For the text-containing cell, return its midpoint in (X, Y) coordinate format. 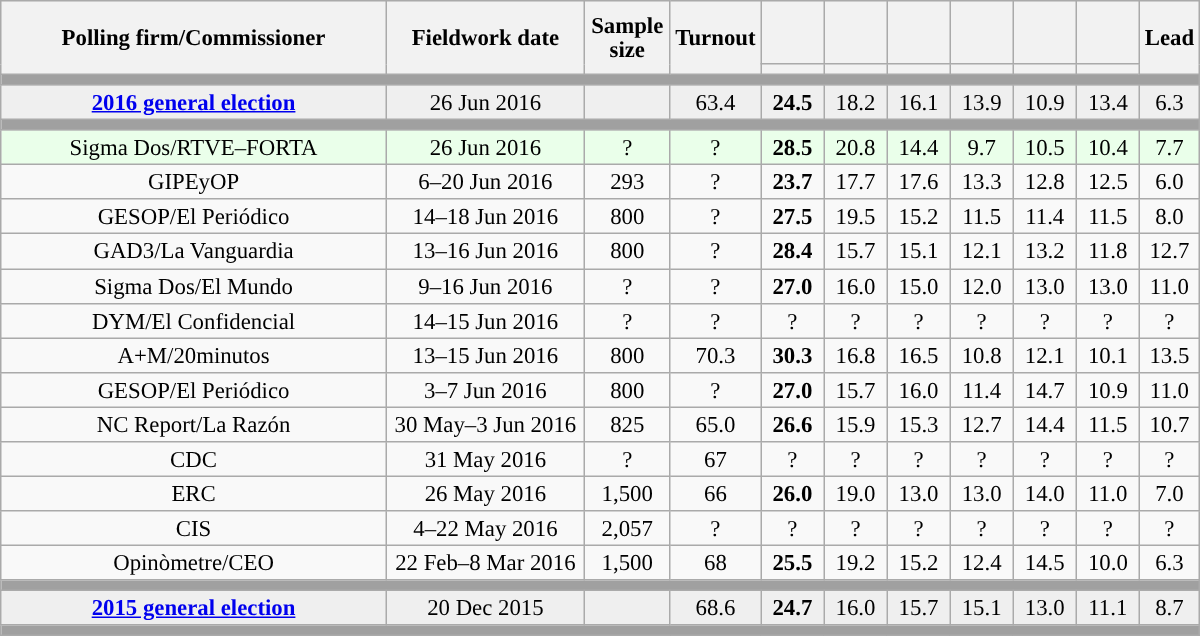
18.2 (856, 102)
ERC (194, 494)
68 (716, 562)
24.5 (792, 102)
27.5 (792, 218)
2016 general election (194, 102)
19.5 (856, 218)
NC Report/La Razón (194, 424)
26.0 (792, 494)
14.0 (1044, 494)
13.2 (1044, 252)
30.3 (792, 356)
DYM/El Confidencial (194, 320)
14–18 Jun 2016 (485, 218)
20 Dec 2015 (485, 608)
CIS (194, 528)
10.0 (1108, 562)
31 May 2016 (485, 460)
14.7 (1044, 390)
2015 general election (194, 608)
10.1 (1108, 356)
67 (716, 460)
63.4 (716, 102)
16.1 (918, 102)
6.0 (1169, 182)
15.0 (918, 286)
A+M/20minutos (194, 356)
20.8 (856, 148)
Opinòmetre/CEO (194, 562)
2,057 (627, 528)
13–16 Jun 2016 (485, 252)
16.5 (918, 356)
13–15 Jun 2016 (485, 356)
10.5 (1044, 148)
66 (716, 494)
GIPEyOP (194, 182)
Lead (1169, 38)
6–20 Jun 2016 (485, 182)
8.0 (1169, 218)
Sample size (627, 38)
11.1 (1108, 608)
Sigma Dos/El Mundo (194, 286)
293 (627, 182)
22 Feb–8 Mar 2016 (485, 562)
10.8 (982, 356)
68.6 (716, 608)
7.7 (1169, 148)
17.7 (856, 182)
3–7 Jun 2016 (485, 390)
12.4 (982, 562)
13.4 (1108, 102)
14.5 (1044, 562)
4–22 May 2016 (485, 528)
13.3 (982, 182)
825 (627, 424)
10.7 (1169, 424)
28.5 (792, 148)
10.4 (1108, 148)
12.5 (1108, 182)
GAD3/La Vanguardia (194, 252)
16.8 (856, 356)
Sigma Dos/RTVE–FORTA (194, 148)
17.6 (918, 182)
CDC (194, 460)
Fieldwork date (485, 38)
30 May–3 Jun 2016 (485, 424)
14–15 Jun 2016 (485, 320)
25.5 (792, 562)
15.9 (856, 424)
12.8 (1044, 182)
26.6 (792, 424)
65.0 (716, 424)
23.7 (792, 182)
13.9 (982, 102)
9–16 Jun 2016 (485, 286)
12.0 (982, 286)
Turnout (716, 38)
7.0 (1169, 494)
11.8 (1108, 252)
24.7 (792, 608)
26 May 2016 (485, 494)
70.3 (716, 356)
13.5 (1169, 356)
19.0 (856, 494)
15.3 (918, 424)
19.2 (856, 562)
28.4 (792, 252)
Polling firm/Commissioner (194, 38)
9.7 (982, 148)
8.7 (1169, 608)
